Pinpoint the cell where the given text exists, returning its [X, Y] midpoint coordinate. 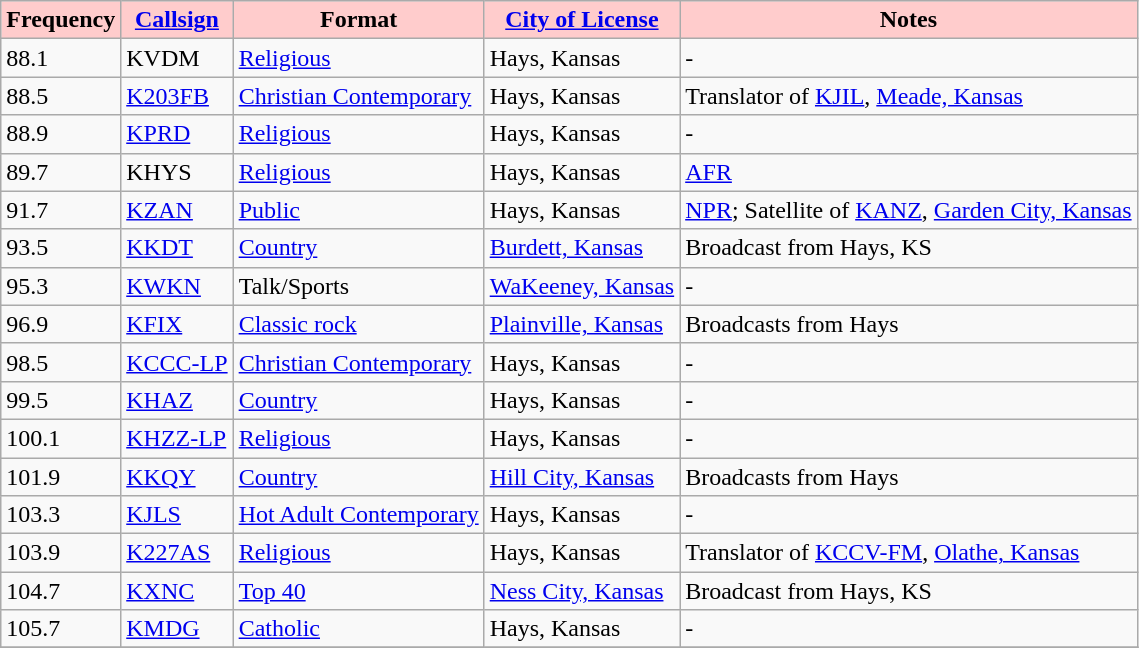
Ness City, Kansas [582, 591]
103.3 [61, 515]
Plainville, Kansas [582, 324]
Catholic [358, 629]
Notes [908, 20]
KHZZ-LP [177, 438]
99.5 [61, 400]
98.5 [61, 362]
KFIX [177, 324]
Callsign [177, 20]
KPRD [177, 134]
Format [358, 20]
Public [358, 210]
City of License [582, 20]
91.7 [61, 210]
Burdett, Kansas [582, 248]
88.9 [61, 134]
88.1 [61, 58]
Translator of KJIL, Meade, Kansas [908, 96]
Translator of KCCV-FM, Olathe, Kansas [908, 553]
101.9 [61, 477]
KKDT [177, 248]
KHYS [177, 172]
89.7 [61, 172]
K227AS [177, 553]
93.5 [61, 248]
KZAN [177, 210]
103.9 [61, 553]
Classic rock [358, 324]
KMDG [177, 629]
KKQY [177, 477]
KJLS [177, 515]
AFR [908, 172]
KXNC [177, 591]
WaKeeney, Kansas [582, 286]
KCCC-LP [177, 362]
88.5 [61, 96]
K203FB [177, 96]
KWKN [177, 286]
KHAZ [177, 400]
NPR; Satellite of KANZ, Garden City, Kansas [908, 210]
Top 40 [358, 591]
Hot Adult Contemporary [358, 515]
95.3 [61, 286]
104.7 [61, 591]
105.7 [61, 629]
Talk/Sports [358, 286]
96.9 [61, 324]
KVDM [177, 58]
Hill City, Kansas [582, 477]
Frequency [61, 20]
100.1 [61, 438]
